Identify which cell holds the provided text, then report its (X, Y) central coordinate. 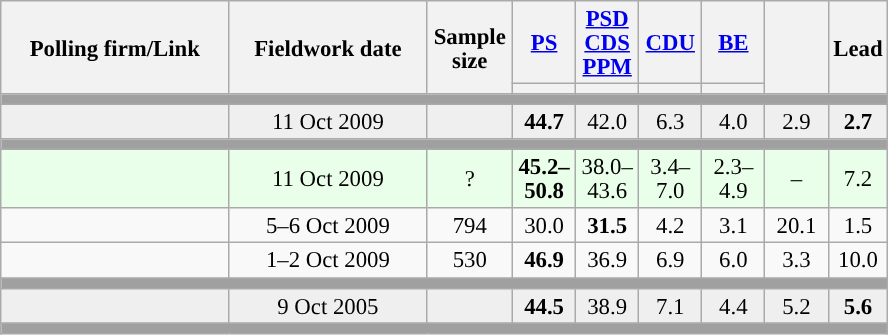
CDU (670, 42)
PSDCDSPPM (608, 42)
Sample size (470, 48)
– (796, 180)
4.2 (670, 226)
3.3 (796, 260)
794 (470, 226)
42.0 (608, 122)
2.9 (796, 122)
BE (734, 42)
46.9 (544, 260)
31.5 (608, 226)
6.3 (670, 122)
530 (470, 260)
7.1 (670, 306)
4.0 (734, 122)
6.9 (670, 260)
3.4–7.0 (670, 180)
PS (544, 42)
44.7 (544, 122)
7.2 (858, 180)
20.1 (796, 226)
2.7 (858, 122)
Fieldwork date (328, 48)
? (470, 180)
10.0 (858, 260)
6.0 (734, 260)
4.4 (734, 306)
5–6 Oct 2009 (328, 226)
1–2 Oct 2009 (328, 260)
2.3–4.9 (734, 180)
30.0 (544, 226)
9 Oct 2005 (328, 306)
36.9 (608, 260)
1.5 (858, 226)
44.5 (544, 306)
5.2 (796, 306)
Lead (858, 48)
45.2–50.8 (544, 180)
38.0–43.6 (608, 180)
Polling firm/Link (115, 48)
5.6 (858, 306)
3.1 (734, 226)
38.9 (608, 306)
